From the cell containing the given text, extract its center point as (X, Y) coordinate. 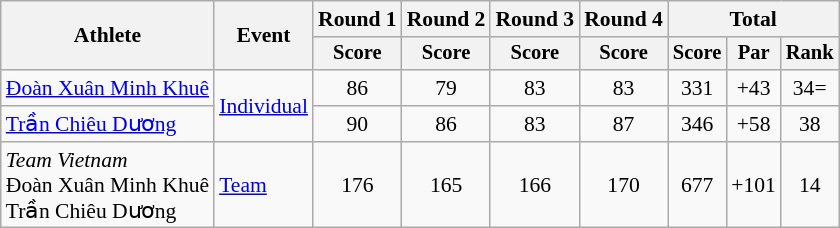
Round 3 (534, 19)
Individual (264, 106)
331 (697, 88)
34= (810, 88)
346 (697, 124)
+43 (754, 88)
Round 1 (358, 19)
Par (754, 54)
Trần Chiêu Dương (108, 124)
Athlete (108, 36)
Round 2 (446, 19)
Event (264, 36)
87 (624, 124)
Rank (810, 54)
Total (754, 19)
79 (446, 88)
38 (810, 124)
+58 (754, 124)
Round 4 (624, 19)
90 (358, 124)
Đoàn Xuân Minh Khuê (108, 88)
